Return [X, Y] of the center of cell containing provided text 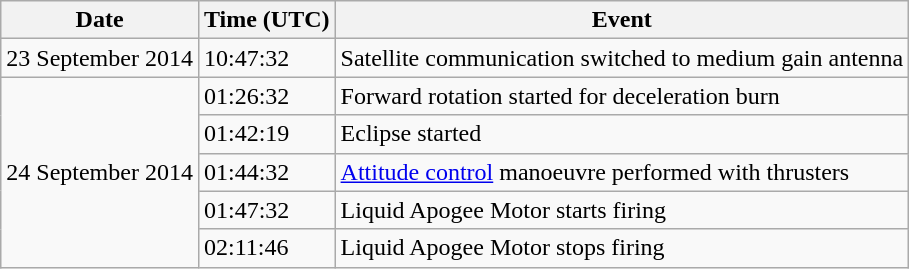
Liquid Apogee Motor stops firing [622, 248]
01:44:32 [266, 172]
01:42:19 [266, 134]
Satellite communication switched to medium gain antenna [622, 58]
Eclipse started [622, 134]
23 September 2014 [100, 58]
24 September 2014 [100, 172]
10:47:32 [266, 58]
Liquid Apogee Motor starts firing [622, 210]
01:47:32 [266, 210]
Time (UTC) [266, 20]
01:26:32 [266, 96]
Date [100, 20]
Forward rotation started for deceleration burn [622, 96]
02:11:46 [266, 248]
Event [622, 20]
Attitude control manoeuvre performed with thrusters [622, 172]
